Provide the [x, y] coordinate of the cell's center where the given text is located.  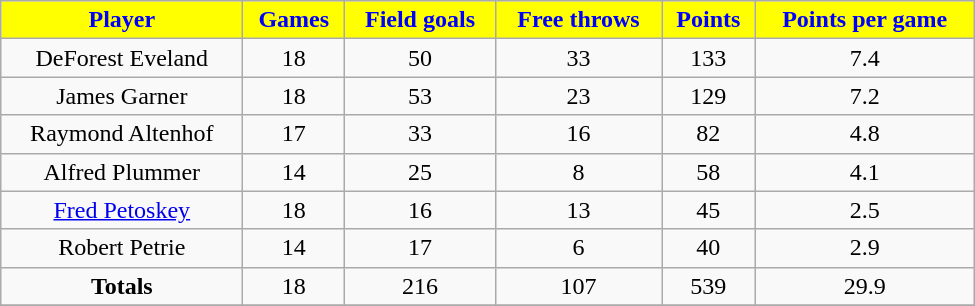
Player [122, 20]
Field goals [420, 20]
4.8 [864, 134]
216 [420, 286]
Fred Petoskey [122, 210]
45 [708, 210]
7.2 [864, 96]
James Garner [122, 96]
8 [578, 172]
Alfred Plummer [122, 172]
133 [708, 58]
58 [708, 172]
DeForest Eveland [122, 58]
53 [420, 96]
82 [708, 134]
6 [578, 248]
2.9 [864, 248]
13 [578, 210]
Robert Petrie [122, 248]
539 [708, 286]
129 [708, 96]
Games [294, 20]
2.5 [864, 210]
Free throws [578, 20]
Totals [122, 286]
40 [708, 248]
23 [578, 96]
Points per game [864, 20]
25 [420, 172]
50 [420, 58]
107 [578, 286]
4.1 [864, 172]
Raymond Altenhof [122, 134]
29.9 [864, 286]
7.4 [864, 58]
Points [708, 20]
